Return (x, y) of the center of cell containing provided text 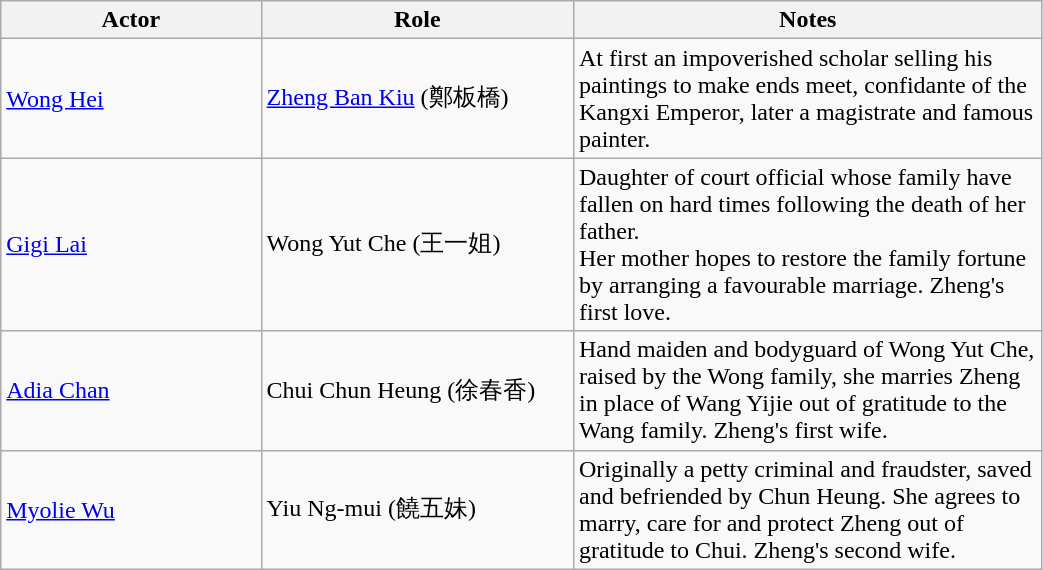
Chui Chun Heung (徐春香) (417, 390)
At first an impoverished scholar selling his paintings to make ends meet, confidante of the Kangxi Emperor, later a magistrate and famous painter. (808, 98)
Role (417, 20)
Gigi Lai (131, 244)
Myolie Wu (131, 510)
Wong Yut Che (王一姐) (417, 244)
Notes (808, 20)
Zheng Ban Kiu (鄭板橋) (417, 98)
Yiu Ng-mui (饒五妹) (417, 510)
Adia Chan (131, 390)
Actor (131, 20)
Wong Hei (131, 98)
